For the text-containing cell, return its midpoint in (x, y) coordinate format. 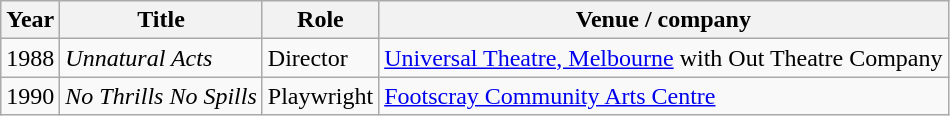
1990 (30, 96)
Role (320, 20)
Director (320, 58)
Unnatural Acts (161, 58)
Universal Theatre, Melbourne with Out Theatre Company (664, 58)
Year (30, 20)
Playwright (320, 96)
No Thrills No Spills (161, 96)
1988 (30, 58)
Title (161, 20)
Footscray Community Arts Centre (664, 96)
Venue / company (664, 20)
